Extract the [x, y] coordinate from the center of the cell holding the provided text.  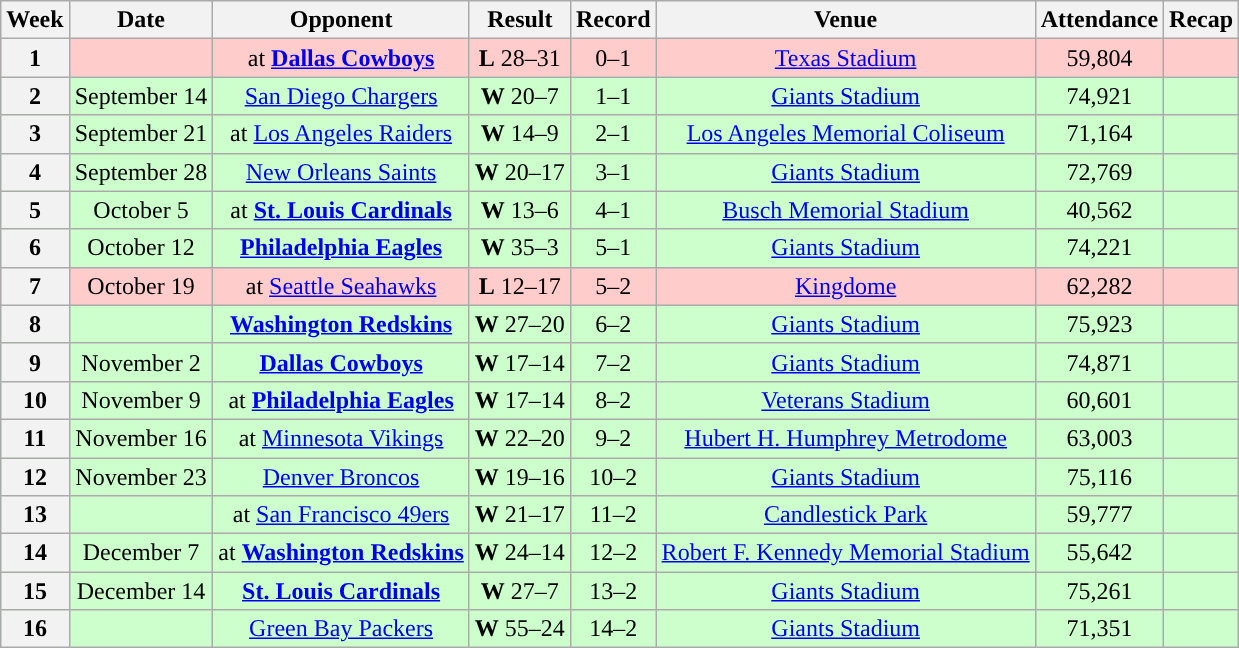
Robert F. Kennedy Memorial Stadium [846, 553]
at Los Angeles Raiders [341, 134]
W 14–9 [520, 134]
W 24–14 [520, 553]
3–1 [613, 172]
San Diego Chargers [341, 96]
Busch Memorial Stadium [846, 210]
September 14 [141, 96]
November 16 [141, 438]
4–1 [613, 210]
Green Bay Packers [341, 629]
September 21 [141, 134]
Veterans Stadium [846, 400]
8 [35, 324]
at St. Louis Cardinals [341, 210]
October 12 [141, 248]
Date [141, 20]
W 35–3 [520, 248]
3 [35, 134]
Recap [1202, 20]
8–2 [613, 400]
W 19–16 [520, 477]
December 7 [141, 553]
W 20–17 [520, 172]
74,221 [1099, 248]
63,003 [1099, 438]
Opponent [341, 20]
75,923 [1099, 324]
W 22–20 [520, 438]
13–2 [613, 591]
13 [35, 515]
2–1 [613, 134]
November 2 [141, 362]
5–2 [613, 286]
71,351 [1099, 629]
12 [35, 477]
14–2 [613, 629]
15 [35, 591]
55,642 [1099, 553]
2 [35, 96]
November 9 [141, 400]
Los Angeles Memorial Coliseum [846, 134]
December 14 [141, 591]
75,261 [1099, 591]
11 [35, 438]
W 27–7 [520, 591]
Hubert H. Humphrey Metrodome [846, 438]
L 28–31 [520, 58]
W 27–20 [520, 324]
Week [35, 20]
14 [35, 553]
5 [35, 210]
10–2 [613, 477]
5–1 [613, 248]
at San Francisco 49ers [341, 515]
60,601 [1099, 400]
74,871 [1099, 362]
40,562 [1099, 210]
0–1 [613, 58]
November 23 [141, 477]
at Washington Redskins [341, 553]
6–2 [613, 324]
75,116 [1099, 477]
Dallas Cowboys [341, 362]
October 19 [141, 286]
W 20–7 [520, 96]
Texas Stadium [846, 58]
October 5 [141, 210]
7 [35, 286]
at Dallas Cowboys [341, 58]
6 [35, 248]
9 [35, 362]
Candlestick Park [846, 515]
9–2 [613, 438]
12–2 [613, 553]
W 55–24 [520, 629]
59,777 [1099, 515]
St. Louis Cardinals [341, 591]
at Seattle Seahawks [341, 286]
72,769 [1099, 172]
September 28 [141, 172]
16 [35, 629]
W 13–6 [520, 210]
New Orleans Saints [341, 172]
62,282 [1099, 286]
Venue [846, 20]
1 [35, 58]
71,164 [1099, 134]
Record [613, 20]
4 [35, 172]
Kingdome [846, 286]
11–2 [613, 515]
Philadelphia Eagles [341, 248]
Washington Redskins [341, 324]
L 12–17 [520, 286]
at Minnesota Vikings [341, 438]
1–1 [613, 96]
Denver Broncos [341, 477]
Result [520, 20]
10 [35, 400]
Attendance [1099, 20]
74,921 [1099, 96]
at Philadelphia Eagles [341, 400]
W 21–17 [520, 515]
7–2 [613, 362]
59,804 [1099, 58]
